Search for the cell housing the specified text and yield its [x, y] center coordinate. 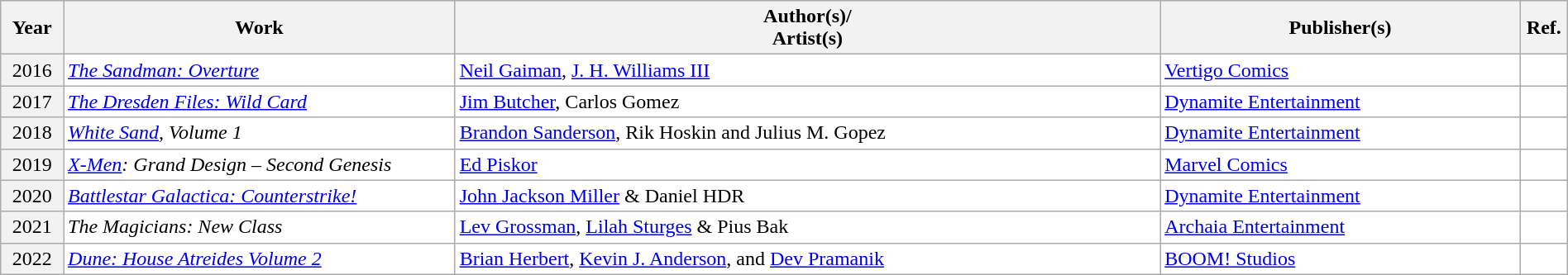
2017 [32, 102]
Lev Grossman, Lilah Sturges & Pius Bak [807, 227]
X-Men: Grand Design – Second Genesis [260, 164]
Marvel Comics [1341, 164]
2018 [32, 133]
Neil Gaiman, J. H. Williams III [807, 70]
The Sandman: Overture [260, 70]
Vertigo Comics [1341, 70]
The Magicians: New Class [260, 227]
2022 [32, 258]
Work [260, 28]
Author(s)/Artist(s) [807, 28]
Brian Herbert, Kevin J. Anderson, and Dev Pramanik [807, 258]
Archaia Entertainment [1341, 227]
2021 [32, 227]
Ed Piskor [807, 164]
BOOM! Studios [1341, 258]
Publisher(s) [1341, 28]
Ref. [1543, 28]
Jim Butcher, Carlos Gomez [807, 102]
John Jackson Miller & Daniel HDR [807, 196]
Year [32, 28]
2020 [32, 196]
Dune: House Atreides Volume 2 [260, 258]
2016 [32, 70]
2019 [32, 164]
White Sand, Volume 1 [260, 133]
Battlestar Galactica: Counterstrike! [260, 196]
Brandon Sanderson, Rik Hoskin and Julius M. Gopez [807, 133]
The Dresden Files: Wild Card [260, 102]
